Search for the cell housing the specified text and yield its (x, y) center coordinate. 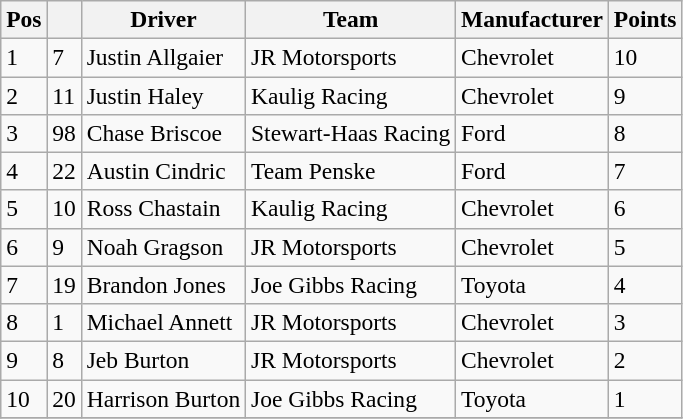
11 (64, 95)
Chase Briscoe (163, 133)
Team Penske (351, 171)
Michael Annett (163, 322)
19 (64, 285)
Jeb Burton (163, 360)
Noah Gragson (163, 247)
Justin Haley (163, 95)
Points (645, 19)
Team (351, 19)
Justin Allgaier (163, 57)
Manufacturer (532, 19)
98 (64, 133)
Pos (24, 19)
Harrison Burton (163, 398)
Ross Chastain (163, 209)
Austin Cindric (163, 171)
20 (64, 398)
Stewart-Haas Racing (351, 133)
Brandon Jones (163, 285)
22 (64, 171)
Driver (163, 19)
